Return (x, y) of the center of cell containing provided text 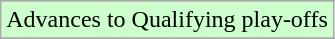
Advances to Qualifying play-offs (168, 20)
